Provide the (X, Y) coordinate of the cell's center where the given text is located.  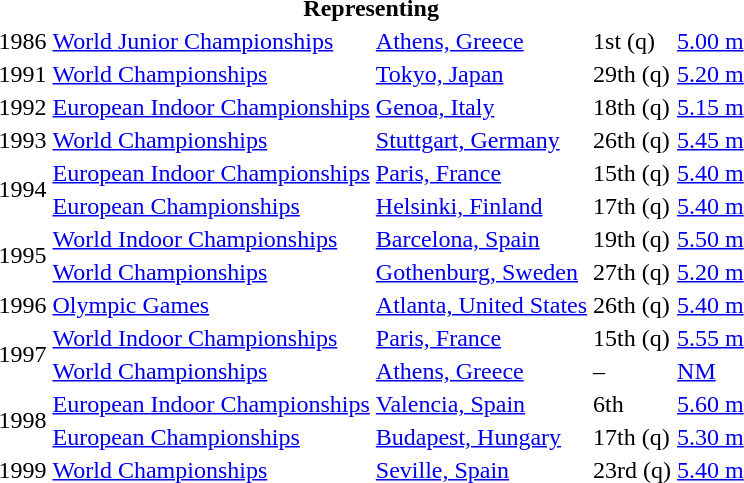
Helsinki, Finland (481, 206)
1st (q) (632, 41)
World Junior Championships (211, 41)
Tokyo, Japan (481, 74)
29th (q) (632, 74)
6th (632, 404)
Olympic Games (211, 305)
– (632, 371)
Barcelona, Spain (481, 239)
Genoa, Italy (481, 107)
27th (q) (632, 272)
Budapest, Hungary (481, 437)
Valencia, Spain (481, 404)
19th (q) (632, 239)
Gothenburg, Sweden (481, 272)
Stuttgart, Germany (481, 140)
18th (q) (632, 107)
Atlanta, United States (481, 305)
